Detect which cell encompasses the target text, then output its [x, y] center coordinate. 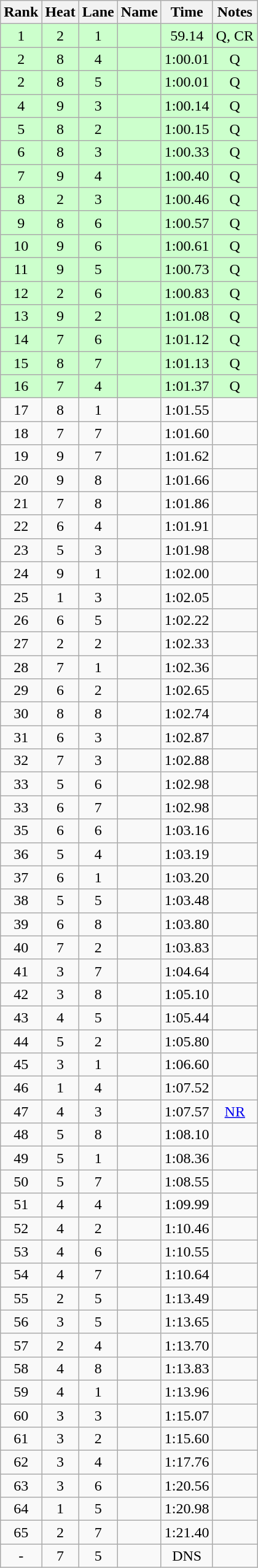
1:08.55 [187, 1182]
1:15.60 [187, 1439]
1:00.40 [187, 176]
46 [21, 1088]
1:02.00 [187, 573]
NR [235, 1111]
54 [21, 1275]
28 [21, 667]
48 [21, 1135]
50 [21, 1182]
44 [21, 1041]
31 [21, 737]
1:02.87 [187, 737]
1:00.57 [187, 222]
43 [21, 1017]
1:03.20 [187, 877]
32 [21, 761]
40 [21, 947]
64 [21, 1509]
55 [21, 1298]
16 [21, 386]
53 [21, 1252]
51 [21, 1205]
Time [187, 12]
1:01.66 [187, 480]
60 [21, 1415]
39 [21, 924]
21 [21, 503]
65 [21, 1532]
1:09.99 [187, 1205]
14 [21, 340]
1:20.56 [187, 1486]
1:10.46 [187, 1228]
58 [21, 1368]
1:13.96 [187, 1392]
23 [21, 550]
1:00.15 [187, 129]
Name [139, 12]
1:02.65 [187, 691]
1:10.64 [187, 1275]
41 [21, 971]
1:03.16 [187, 831]
19 [21, 457]
1:15.07 [187, 1415]
1:06.60 [187, 1065]
1:17.76 [187, 1462]
1:02.88 [187, 761]
1:05.10 [187, 994]
20 [21, 480]
36 [21, 854]
42 [21, 994]
56 [21, 1322]
1:00.14 [187, 106]
10 [21, 246]
1:20.98 [187, 1509]
1:10.55 [187, 1252]
1:01.08 [187, 316]
1:07.52 [187, 1088]
45 [21, 1065]
59 [21, 1392]
49 [21, 1158]
1:02.36 [187, 667]
63 [21, 1486]
1:00.61 [187, 246]
24 [21, 573]
Q, CR [235, 36]
1:05.44 [187, 1017]
52 [21, 1228]
1:02.74 [187, 714]
1:03.19 [187, 854]
26 [21, 620]
30 [21, 714]
37 [21, 877]
1:01.86 [187, 503]
22 [21, 527]
47 [21, 1111]
1:21.40 [187, 1532]
17 [21, 410]
DNS [187, 1556]
1:08.10 [187, 1135]
1:00.33 [187, 152]
Lane [98, 12]
1:03.80 [187, 924]
1:04.64 [187, 971]
1:01.60 [187, 433]
1:01.13 [187, 363]
27 [21, 643]
1:03.83 [187, 947]
13 [21, 316]
Rank [21, 12]
1:03.48 [187, 901]
1:02.22 [187, 620]
1:00.73 [187, 269]
1:02.05 [187, 597]
25 [21, 597]
1:00.46 [187, 199]
1:05.80 [187, 1041]
38 [21, 901]
1:01.98 [187, 550]
59.14 [187, 36]
Heat [60, 12]
1:01.37 [187, 386]
62 [21, 1462]
1:01.12 [187, 340]
1:00.83 [187, 293]
57 [21, 1345]
12 [21, 293]
29 [21, 691]
15 [21, 363]
18 [21, 433]
1:01.91 [187, 527]
1:13.49 [187, 1298]
Notes [235, 12]
61 [21, 1439]
11 [21, 269]
1:02.33 [187, 643]
1:13.65 [187, 1322]
1:13.70 [187, 1345]
1:13.83 [187, 1368]
- [21, 1556]
1:07.57 [187, 1111]
35 [21, 831]
1:01.62 [187, 457]
1:01.55 [187, 410]
1:08.36 [187, 1158]
